Provide the [x, y] coordinate of the cell's center where the given text is located.  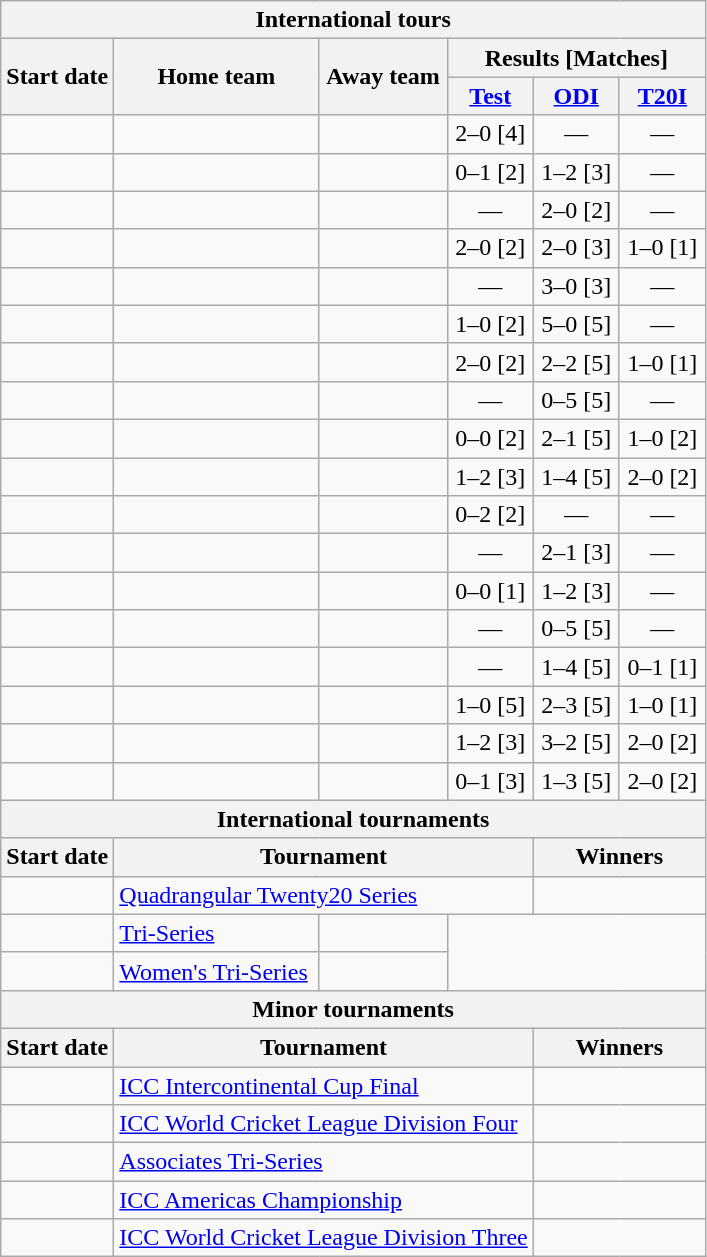
Tri-Series [216, 933]
1–3 [5] [576, 781]
2–2 [5] [576, 362]
0–1 [3] [490, 781]
2–1 [5] [576, 438]
0–1 [1] [662, 667]
Home team [216, 77]
Minor tournaments [354, 1009]
0–1 [2] [490, 172]
T20I [662, 96]
Women's Tri-Series [216, 971]
International tours [354, 20]
3–2 [5] [576, 743]
ICC World Cricket League Division Three [324, 1238]
Associates Tri-Series [324, 1162]
3–0 [3] [576, 286]
Away team [383, 77]
ODI [576, 96]
0–0 [2] [490, 438]
ICC Americas Championship [324, 1200]
ICC Intercontinental Cup Final [324, 1085]
ICC World Cricket League Division Four [324, 1124]
2–0 [3] [576, 248]
Quadrangular Twenty20 Series [324, 895]
International tournaments [354, 819]
Test [490, 96]
2–3 [5] [576, 705]
2–1 [3] [576, 553]
5–0 [5] [576, 324]
Results [Matches] [576, 58]
0–2 [2] [490, 515]
2–0 [4] [490, 134]
1–0 [5] [490, 705]
0–0 [1] [490, 591]
